Return the (X, Y) coordinate for the center point of the cell that contains the specified text.  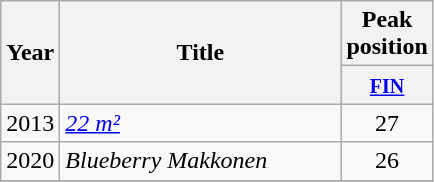
Title (200, 52)
22 m² (200, 123)
2020 (30, 161)
Peak position (387, 34)
Year (30, 52)
FIN (387, 85)
26 (387, 161)
Blueberry Makkonen (200, 161)
27 (387, 123)
2013 (30, 123)
